Provide the [X, Y] coordinate of the cell's center where the given text is located.  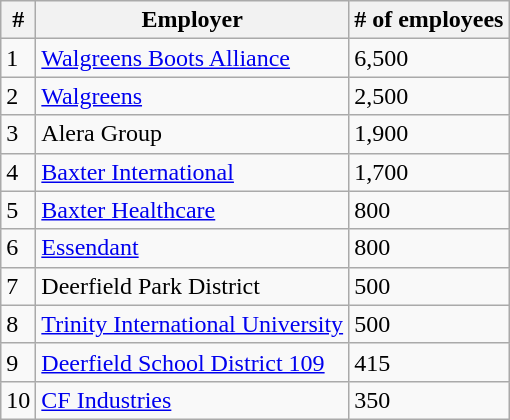
6,500 [429, 58]
1 [18, 58]
Trinity International University [192, 324]
6 [18, 248]
Essendant [192, 248]
Alera Group [192, 134]
CF Industries [192, 400]
# of employees [429, 20]
1,900 [429, 134]
8 [18, 324]
# [18, 20]
Deerfield School District 109 [192, 362]
Baxter Healthcare [192, 210]
350 [429, 400]
Walgreens [192, 96]
Deerfield Park District [192, 286]
1,700 [429, 172]
7 [18, 286]
3 [18, 134]
9 [18, 362]
2,500 [429, 96]
2 [18, 96]
Baxter International [192, 172]
Walgreens Boots Alliance [192, 58]
10 [18, 400]
4 [18, 172]
5 [18, 210]
415 [429, 362]
Employer [192, 20]
